Capture the cell that displays the provided text and extract its [X, Y] central coordinate. 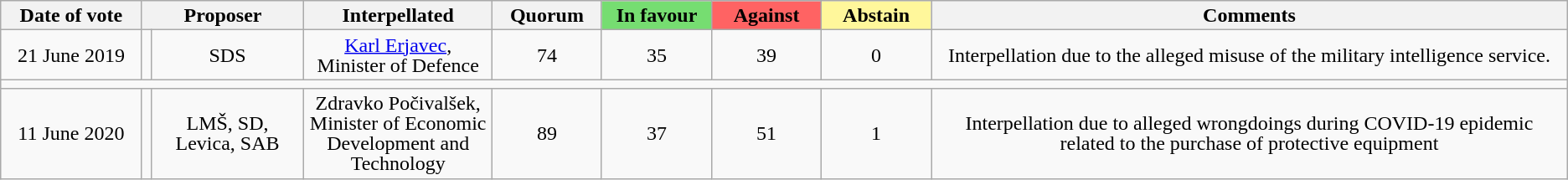
35 [657, 55]
1 [876, 134]
In favour [657, 15]
LMŠ, SD, Levica, SAB [228, 134]
Interpellation due to the alleged misuse of the military intelligence service. [1250, 55]
37 [657, 134]
Against [767, 15]
Comments [1250, 15]
11 June 2020 [71, 134]
Quorum [546, 15]
51 [767, 134]
Date of vote [71, 15]
SDS [228, 55]
21 June 2019 [71, 55]
Karl Erjavec, Minister of Defence [398, 55]
39 [767, 55]
Zdravko Počivalšek, Minister of Economic Development and Technology [398, 134]
Interpellation due to alleged wrongdoings during COVID-19 epidemic related to the purchase of protective equipment [1250, 134]
Proposer [223, 15]
Abstain [876, 15]
Interpellated [398, 15]
89 [546, 134]
74 [546, 55]
0 [876, 55]
